Provide the (x, y) coordinate of the cell's center where the given text is located.  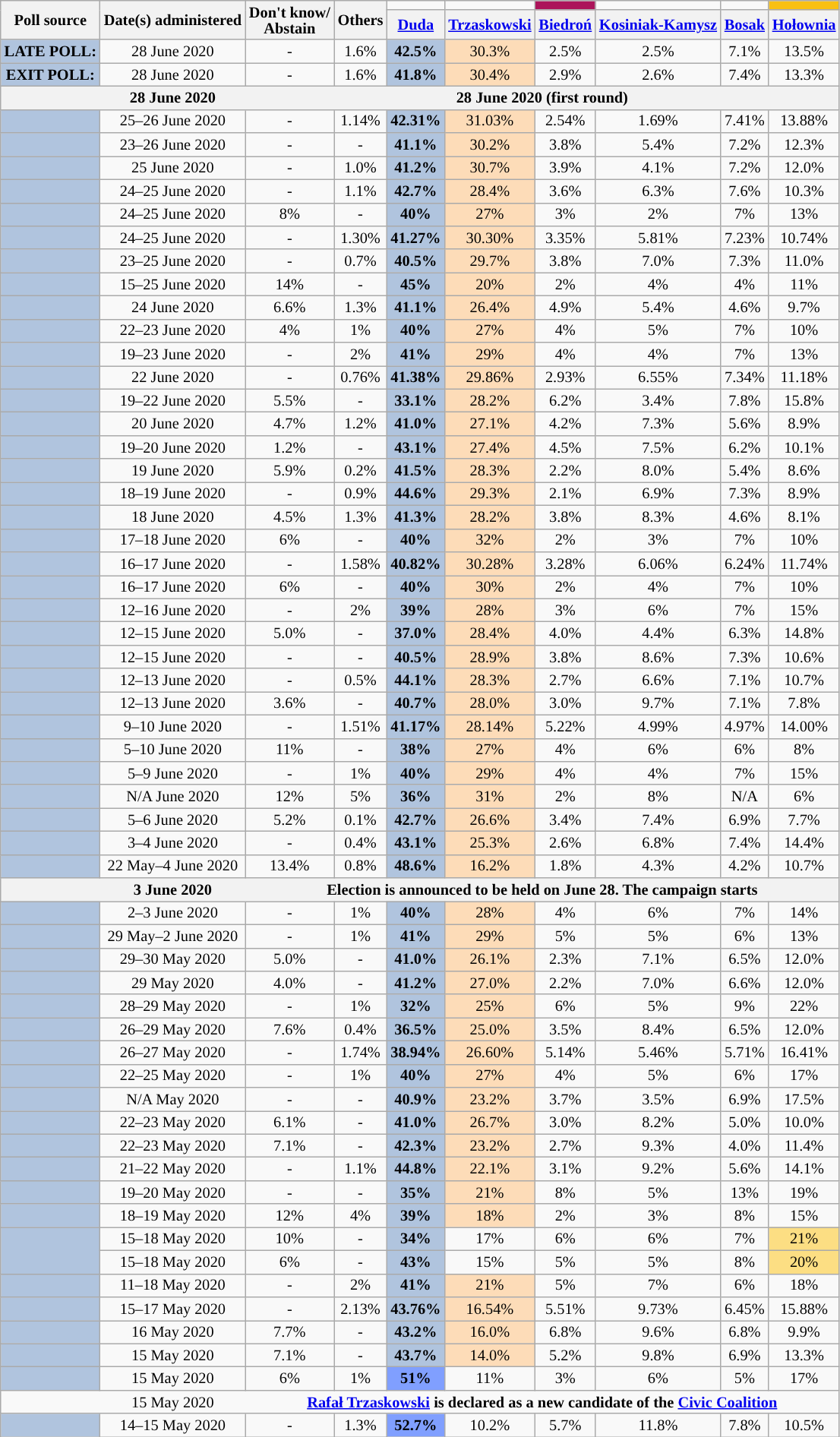
3–4 June 2020 (173, 843)
19–23 June 2020 (173, 354)
6.24% (744, 564)
8.2% (658, 1123)
26–27 May 2020 (173, 1053)
14–15 May 2020 (173, 1425)
1.74% (361, 1053)
28.9% (489, 656)
33.1% (415, 401)
6.45% (744, 1308)
6.55% (658, 377)
28.0% (489, 703)
27.4% (489, 447)
19% (804, 1192)
48.6% (415, 866)
7.41% (744, 122)
11.18% (804, 377)
37.0% (415, 633)
31% (489, 796)
22.1% (489, 1170)
23–26 June 2020 (173, 144)
13.88% (804, 122)
6.1% (290, 1123)
5.22% (565, 726)
Trzaskowski (489, 24)
12–16 June 2020 (173, 611)
42.31% (415, 122)
Rafał Trzaskowski is declared as a new candidate of the Civic Coalition (542, 1402)
3.9% (565, 167)
1.0% (361, 167)
36% (415, 796)
29–30 May 2020 (173, 960)
Biedroń (565, 24)
5–6 June 2020 (173, 820)
5.7% (565, 1425)
8.0% (658, 471)
Kosiniak-Kamysz (658, 24)
19–20 May 2020 (173, 1192)
43.7% (415, 1355)
3 June 2020 (173, 890)
EXIT POLL: (50, 74)
14.0% (489, 1355)
8.4% (658, 1030)
19–22 June 2020 (173, 401)
26.60% (489, 1053)
27.0% (489, 983)
2.54% (565, 122)
8.1% (804, 516)
45% (415, 284)
28.14% (489, 726)
11.8% (658, 1425)
30.30% (489, 237)
19–20 June 2020 (173, 447)
19 June 2020 (173, 471)
12.3% (804, 144)
14.1% (804, 1170)
26–29 May 2020 (173, 1030)
9.8% (658, 1355)
41.3% (415, 516)
26.1% (489, 960)
5.51% (565, 1308)
10.1% (804, 447)
15–25 June 2020 (173, 284)
7.34% (744, 377)
28–29 May 2020 (173, 1006)
1.8% (565, 866)
15.88% (804, 1308)
38% (415, 750)
30.3% (489, 52)
26.6% (489, 820)
41.38% (415, 377)
1.58% (361, 564)
0.9% (361, 494)
51% (415, 1378)
Hołownia (804, 24)
3.35% (565, 237)
2.9% (565, 74)
3.7% (565, 1100)
1.14% (361, 122)
N/A May 2020 (173, 1100)
13.5% (804, 52)
43% (415, 1262)
29.7% (489, 261)
8.3% (658, 516)
44.1% (415, 681)
0.76% (361, 377)
41.5% (415, 471)
11.0% (804, 261)
9.73% (658, 1308)
1.51% (361, 726)
26.7% (489, 1123)
5–10 June 2020 (173, 750)
40.82% (415, 564)
16.41% (804, 1053)
2.1% (565, 494)
10.0% (804, 1123)
25.3% (489, 843)
42.3% (415, 1145)
11.74% (804, 564)
30.2% (489, 144)
10.5% (804, 1425)
N/A (744, 796)
7.23% (744, 237)
29 May 2020 (173, 983)
3.28% (565, 564)
28 June 2020 (first round) (542, 97)
9.2% (658, 1170)
22–23 June 2020 (173, 331)
16.54% (489, 1308)
25% (489, 1006)
2–3 June 2020 (173, 913)
18–19 May 2020 (173, 1215)
5.5% (290, 401)
0.5% (361, 681)
52.7% (415, 1425)
11.4% (804, 1145)
5.46% (658, 1053)
30.28% (489, 564)
4.1% (658, 167)
13.4% (290, 866)
29.86% (489, 377)
22–25 May 2020 (173, 1075)
5–9 June 2020 (173, 773)
16.2% (489, 866)
0.2% (361, 471)
14.8% (804, 633)
1.69% (658, 122)
20 June 2020 (173, 424)
5.81% (658, 237)
30.4% (489, 74)
6.06% (658, 564)
25–26 June 2020 (173, 122)
29.3% (489, 494)
10.6% (804, 656)
36.5% (415, 1030)
30% (489, 586)
30.7% (489, 167)
31.03% (489, 122)
7.5% (658, 447)
Election is announced to be held on June 28. The campaign starts (542, 890)
21–22 May 2020 (173, 1170)
43.2% (415, 1332)
1.30% (361, 237)
Bosak (744, 24)
15–17 May 2020 (173, 1308)
26.4% (489, 307)
Date(s) administered (173, 20)
27.1% (489, 424)
22% (804, 1006)
11–18 May 2020 (173, 1285)
14.00% (804, 726)
10.74% (804, 237)
22 May–4 June 2020 (173, 866)
3.1% (565, 1170)
34% (415, 1238)
9–10 June 2020 (173, 726)
44.6% (415, 494)
42.5% (415, 52)
Poll source (50, 20)
14.4% (804, 843)
18–19 June 2020 (173, 494)
4.3% (658, 866)
15.8% (804, 401)
Duda (415, 24)
9% (744, 1006)
38.94% (415, 1053)
Don't know/Abstain (290, 20)
10.2% (489, 1425)
Others (361, 20)
18 June 2020 (173, 516)
5.9% (290, 471)
17.5% (804, 1100)
41.27% (415, 237)
25.0% (489, 1030)
5.14% (565, 1053)
40.9% (415, 1100)
0.7% (361, 261)
5.71% (744, 1053)
17–18 June 2020 (173, 541)
40.7% (415, 703)
4.9% (565, 307)
9.6% (658, 1332)
0.8% (361, 866)
4.7% (290, 424)
43.76% (415, 1308)
22 June 2020 (173, 377)
24 June 2020 (173, 307)
9.3% (658, 1145)
23–25 June 2020 (173, 261)
2.3% (565, 960)
4.97% (744, 726)
0.1% (361, 820)
35% (415, 1192)
41.17% (415, 726)
29 May–2 June 2020 (173, 936)
44.8% (415, 1170)
16 May 2020 (173, 1332)
16.0% (489, 1332)
4.4% (658, 633)
LATE POLL: (50, 52)
25 June 2020 (173, 167)
9.9% (804, 1332)
2.13% (361, 1308)
41.8% (415, 74)
4.99% (658, 726)
2.93% (565, 377)
10.3% (804, 191)
N/A June 2020 (173, 796)
